Search for the cell housing the specified text and yield its (X, Y) center coordinate. 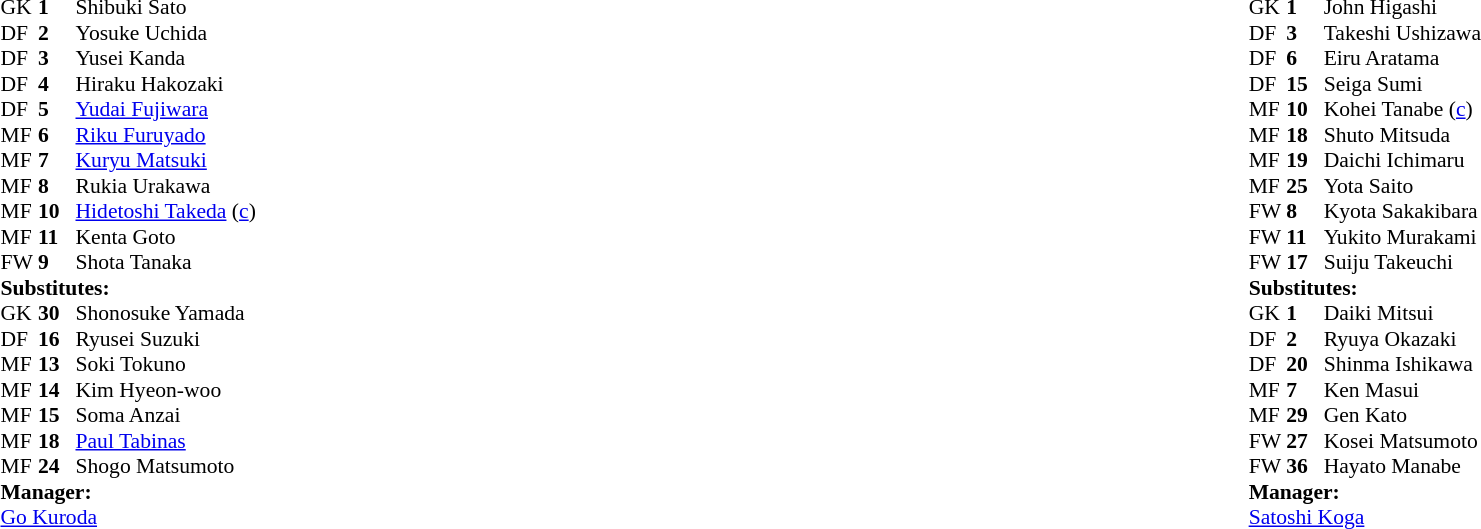
Yudai Fujiwara (166, 109)
13 (57, 365)
Kohei Tanabe (c) (1402, 109)
20 (1305, 365)
Hiraku Hakozaki (166, 84)
Kosei Matsumoto (1402, 441)
9 (57, 263)
Shinma Ishikawa (1402, 365)
Soma Anzai (166, 415)
Ryuya Okazaki (1402, 339)
24 (57, 467)
Hayato Manabe (1402, 467)
Daiki Mitsui (1402, 313)
Yosuke Uchida (166, 33)
Eiru Aratama (1402, 59)
Suiju Takeuchi (1402, 263)
29 (1305, 415)
36 (1305, 467)
Paul Tabinas (166, 441)
Yota Saito (1402, 186)
Kyota Sakakibara (1402, 211)
Riku Furuyado (166, 135)
30 (57, 313)
Takeshi Ushizawa (1402, 33)
Shogo Matsumoto (166, 467)
14 (57, 390)
Seiga Sumi (1402, 84)
Daichi Ichimaru (1402, 161)
Shuto Mitsuda (1402, 135)
Ryusei Suzuki (166, 339)
4 (57, 84)
Shonosuke Yamada (166, 313)
Shota Tanaka (166, 263)
Hidetoshi Takeda (c) (166, 211)
1 (1305, 313)
Yukito Murakami (1402, 237)
Yusei Kanda (166, 59)
17 (1305, 263)
5 (57, 109)
Kim Hyeon-woo (166, 390)
16 (57, 339)
Kuryu Matsuki (166, 161)
25 (1305, 186)
Ken Masui (1402, 390)
Gen Kato (1402, 415)
Soki Tokuno (166, 365)
Kenta Goto (166, 237)
Rukia Urakawa (166, 186)
19 (1305, 161)
27 (1305, 441)
